For the text-containing cell, return its midpoint in (X, Y) coordinate format. 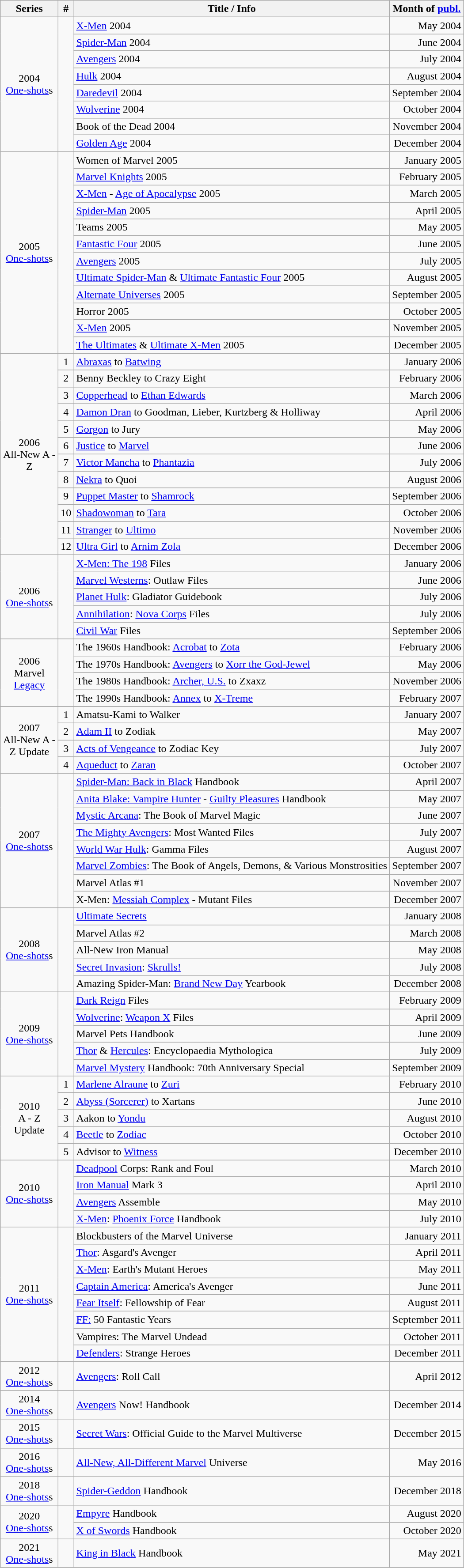
August 2004 (427, 76)
Defenders: Strange Heroes (232, 1353)
2018One-shotss (29, 1491)
June 2011 (427, 1286)
December 2005 (427, 345)
April 2012 (427, 1376)
2016One-shotss (29, 1462)
July 2008 (427, 967)
May 2021 (427, 1553)
Book of the Dead 2004 (232, 126)
Ultimate Secrets (232, 916)
The 1990s Handbook: Annex to X-Treme (232, 698)
Blockbusters of the Marvel Universe (232, 1236)
January 2011 (427, 1236)
December 2006 (427, 547)
April 2005 (427, 211)
2007One-shotss (29, 841)
Teams 2005 (232, 227)
April 2007 (427, 782)
August 2011 (427, 1303)
Marvel Atlas #2 (232, 933)
December 2015 (427, 1433)
July 2005 (427, 261)
Annihilation: Nova Corps Files (232, 614)
June 2007 (427, 816)
May 2004 (427, 26)
Justice to Marvel (232, 446)
June 2005 (427, 244)
X-Men: Messiah Complex - Mutant Files (232, 899)
Avengers: Roll Call (232, 1376)
The 1970s Handbook: Avengers to Xorr the God-Jewel (232, 664)
Iron Manual Mark 3 (232, 1185)
2012One-shotss (29, 1376)
Marlene Alraune to Zuri (232, 1084)
Golden Age 2004 (232, 143)
The Ultimates & Ultimate X-Men 2005 (232, 345)
June 2004 (427, 42)
The 1960s Handbook: Acrobat to Zota (232, 647)
Daredevil 2004 (232, 93)
2008One-shotss (29, 950)
Alternate Universes 2005 (232, 295)
2006Marvel Legacy (29, 673)
Marvel Pets Handbook (232, 1034)
July 2010 (427, 1219)
11 (66, 530)
November 2004 (427, 126)
October 2005 (427, 311)
May 2016 (427, 1462)
X-Men: Earth's Mutant Heroes (232, 1269)
Title / Info (232, 9)
November 2007 (427, 883)
X of Swords Handbook (232, 1530)
August 2020 (427, 1514)
FF: 50 Fantastic Years (232, 1320)
July 2009 (427, 1051)
April 2006 (427, 412)
Adam II to Zodiak (232, 731)
July 2004 (427, 59)
Mystic Arcana: The Book of Marvel Magic (232, 816)
June 2009 (427, 1034)
Amatsu-Kami to Walker (232, 714)
February 2010 (427, 1084)
December 2014 (427, 1405)
February 2005 (427, 177)
October 2010 (427, 1135)
Avengers 2005 (232, 261)
Victor Mancha to Phantazia (232, 462)
King in Black Handbook (232, 1553)
# (66, 9)
Abyss (Sorcerer) to Xartans (232, 1101)
Avengers 2004 (232, 59)
Marvel Zombies: The Book of Angels, Demons, & Various Monstrosities (232, 866)
2010One-shotss (29, 1194)
X-Men: Phoenix Force Handbook (232, 1219)
August 2010 (427, 1118)
December 2018 (427, 1491)
September 2009 (427, 1068)
Spider-Geddon Handbook (232, 1491)
Secret Invasion: Skrulls! (232, 967)
Ultra Girl to Arnim Zola (232, 547)
February 2007 (427, 698)
December 2010 (427, 1152)
January 2008 (427, 916)
Spider-Man 2005 (232, 211)
2015One-shotss (29, 1433)
X-Men - Age of Apocalypse 2005 (232, 193)
Amazing Spider-Man: Brand New Day Yearbook (232, 983)
10 (66, 513)
2004One-shotss (29, 84)
Civil War Files (232, 631)
Advisor to Witness (232, 1152)
September 2011 (427, 1320)
April 2009 (427, 1017)
Abraxas to Batwing (232, 362)
12 (66, 547)
May 2008 (427, 950)
November 2005 (427, 328)
Spider-Man 2004 (232, 42)
6 (66, 446)
Ultimate Spider-Man & Ultimate Fantastic Four 2005 (232, 278)
August 2007 (427, 849)
May 2005 (427, 227)
2014One-shotss (29, 1405)
2011One-shotss (29, 1294)
April 2010 (427, 1185)
Wolverine: Weapon X Files (232, 1017)
Series (29, 9)
Secret Wars: Official Guide to the Marvel Multiverse (232, 1433)
Thor: Asgard's Avenger (232, 1252)
7 (66, 462)
Marvel Knights 2005 (232, 177)
October 2004 (427, 110)
August 2005 (427, 278)
Damon Dran to Goodman, Lieber, Kurtzberg & Holliway (232, 412)
Avengers Assemble (232, 1202)
Marvel Mystery Handbook: 70th Anniversary Special (232, 1068)
Shadowoman to Tara (232, 513)
The Mighty Avengers: Most Wanted Files (232, 832)
Vampires: The Marvel Undead (232, 1337)
March 2010 (427, 1168)
Women of Marvel 2005 (232, 160)
Aqueduct to Zaran (232, 765)
September 2005 (427, 295)
March 2005 (427, 193)
Spider-Man: Back in Black Handbook (232, 782)
December 2004 (427, 143)
Stranger to Ultimo (232, 530)
May 2011 (427, 1269)
Beetle to Zodiac (232, 1135)
Copperhead to Ethan Edwards (232, 395)
2010A - Z Update (29, 1118)
May 2010 (427, 1202)
September 2004 (427, 93)
Fear Itself: Fellowship of Fear (232, 1303)
2021One-shotss (29, 1553)
Marvel Westerns: Outlaw Files (232, 580)
Nekra to Quoi (232, 479)
Empyre Handbook (232, 1514)
X-Men 2004 (232, 26)
Anita Blake: Vampire Hunter - Guilty Pleasures Handbook (232, 799)
Month of publ. (427, 9)
March 2006 (427, 395)
Benny Beckley to Crazy Eight (232, 378)
2006All-New A - Z (29, 454)
Dark Reign Files (232, 1000)
Planet Hulk: Gladiator Guidebook (232, 597)
Wolverine 2004 (232, 110)
Horror 2005 (232, 311)
Marvel Atlas #1 (232, 883)
October 2011 (427, 1337)
The 1980s Handbook: Archer, U.S. to Zxaxz (232, 681)
2005One-shotss (29, 253)
Thor & Hercules: Encyclopaedia Mythologica (232, 1051)
2006One-shotss (29, 597)
World War Hulk: Gamma Files (232, 849)
Hulk 2004 (232, 76)
Aakon to Yondu (232, 1118)
October 2020 (427, 1530)
September 2007 (427, 866)
9 (66, 496)
February 2009 (427, 1000)
8 (66, 479)
Puppet Master to Shamrock (232, 496)
December 2007 (427, 899)
X-Men: The 198 Files (232, 563)
All-New Iron Manual (232, 950)
Captain America: America's Avenger (232, 1286)
X-Men 2005 (232, 328)
January 2007 (427, 714)
December 2008 (427, 983)
2020One-shotss (29, 1522)
Fantastic Four 2005 (232, 244)
January 2005 (427, 160)
April 2011 (427, 1252)
October 2007 (427, 765)
June 2010 (427, 1101)
2009One-shotss (29, 1034)
Avengers Now! Handbook (232, 1405)
October 2006 (427, 513)
Acts of Vengeance to Zodiac Key (232, 748)
March 2008 (427, 933)
December 2011 (427, 1353)
2007All-New A - Z Update (29, 740)
Deadpool Corps: Rank and Foul (232, 1168)
August 2006 (427, 479)
Gorgon to Jury (232, 429)
All-New, All-Different Marvel Universe (232, 1462)
